Scan for the cell matching the given text and deliver its [x, y] coordinate at center. 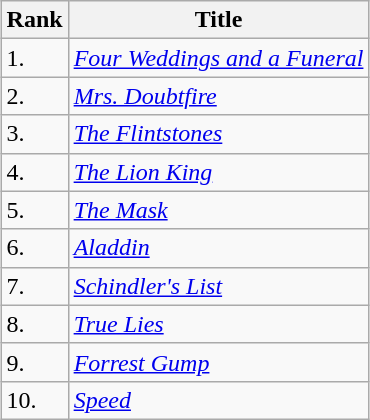
3. [34, 134]
The Mask [218, 210]
Schindler's List [218, 286]
Aladdin [218, 248]
7. [34, 286]
10. [34, 400]
Rank [34, 20]
8. [34, 324]
Speed [218, 400]
5. [34, 210]
Title [218, 20]
4. [34, 172]
9. [34, 362]
2. [34, 96]
The Lion King [218, 172]
The Flintstones [218, 134]
Mrs. Doubtfire [218, 96]
6. [34, 248]
Four Weddings and a Funeral [218, 58]
1. [34, 58]
True Lies [218, 324]
Forrest Gump [218, 362]
